Identify which cell holds the provided text, then report its (x, y) central coordinate. 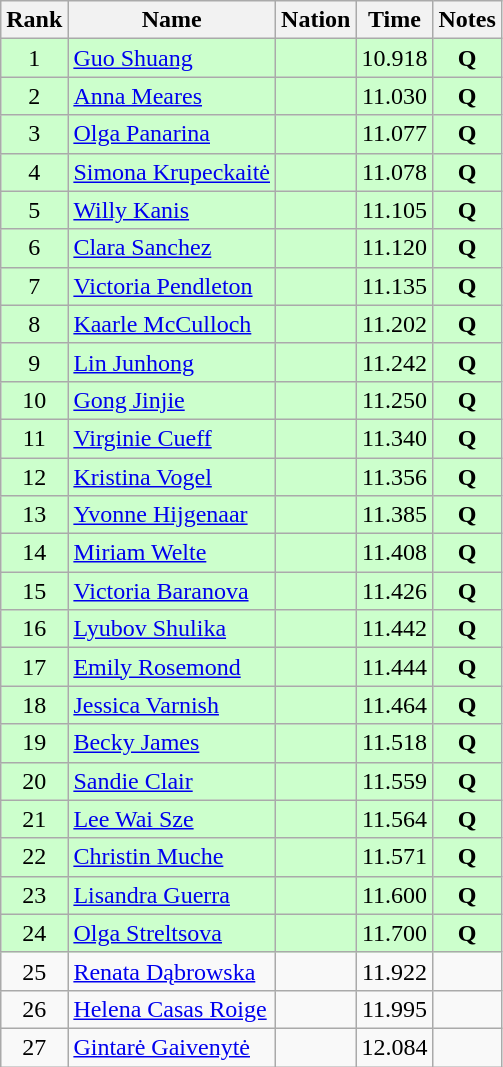
25 (34, 971)
Emily Rosemond (172, 667)
12.084 (394, 1047)
11.700 (394, 933)
11.922 (394, 971)
Victoria Baranova (172, 591)
Jessica Varnish (172, 705)
Name (172, 20)
Nation (316, 20)
11.385 (394, 515)
11.078 (394, 172)
Notes (467, 20)
26 (34, 1009)
11.202 (394, 324)
Guo Shuang (172, 58)
10 (34, 400)
Christin Muche (172, 857)
Lyubov Shulika (172, 629)
Sandie Clair (172, 781)
Renata Dąbrowska (172, 971)
2 (34, 96)
Miriam Welte (172, 553)
Virginie Cueff (172, 438)
11.340 (394, 438)
21 (34, 819)
20 (34, 781)
Helena Casas Roige (172, 1009)
Anna Meares (172, 96)
11.600 (394, 895)
Rank (34, 20)
23 (34, 895)
Gong Jinjie (172, 400)
11.077 (394, 134)
11.408 (394, 553)
11.995 (394, 1009)
Olga Panarina (172, 134)
11.444 (394, 667)
Lee Wai Sze (172, 819)
4 (34, 172)
Time (394, 20)
11.356 (394, 477)
11.250 (394, 400)
Yvonne Hijgenaar (172, 515)
11.242 (394, 362)
19 (34, 743)
Kristina Vogel (172, 477)
16 (34, 629)
Simona Krupeckaitė (172, 172)
Lisandra Guerra (172, 895)
9 (34, 362)
11 (34, 438)
Willy Kanis (172, 210)
Victoria Pendleton (172, 286)
27 (34, 1047)
10.918 (394, 58)
Olga Streltsova (172, 933)
Becky James (172, 743)
11.564 (394, 819)
14 (34, 553)
13 (34, 515)
11.559 (394, 781)
11.426 (394, 591)
11.120 (394, 248)
1 (34, 58)
11.030 (394, 96)
8 (34, 324)
11.571 (394, 857)
24 (34, 933)
15 (34, 591)
22 (34, 857)
3 (34, 134)
Clara Sanchez (172, 248)
18 (34, 705)
Kaarle McCulloch (172, 324)
5 (34, 210)
7 (34, 286)
11.442 (394, 629)
6 (34, 248)
11.464 (394, 705)
11.518 (394, 743)
11.135 (394, 286)
12 (34, 477)
Lin Junhong (172, 362)
17 (34, 667)
11.105 (394, 210)
Gintarė Gaivenytė (172, 1047)
